Return [X, Y] of the center of cell containing provided text 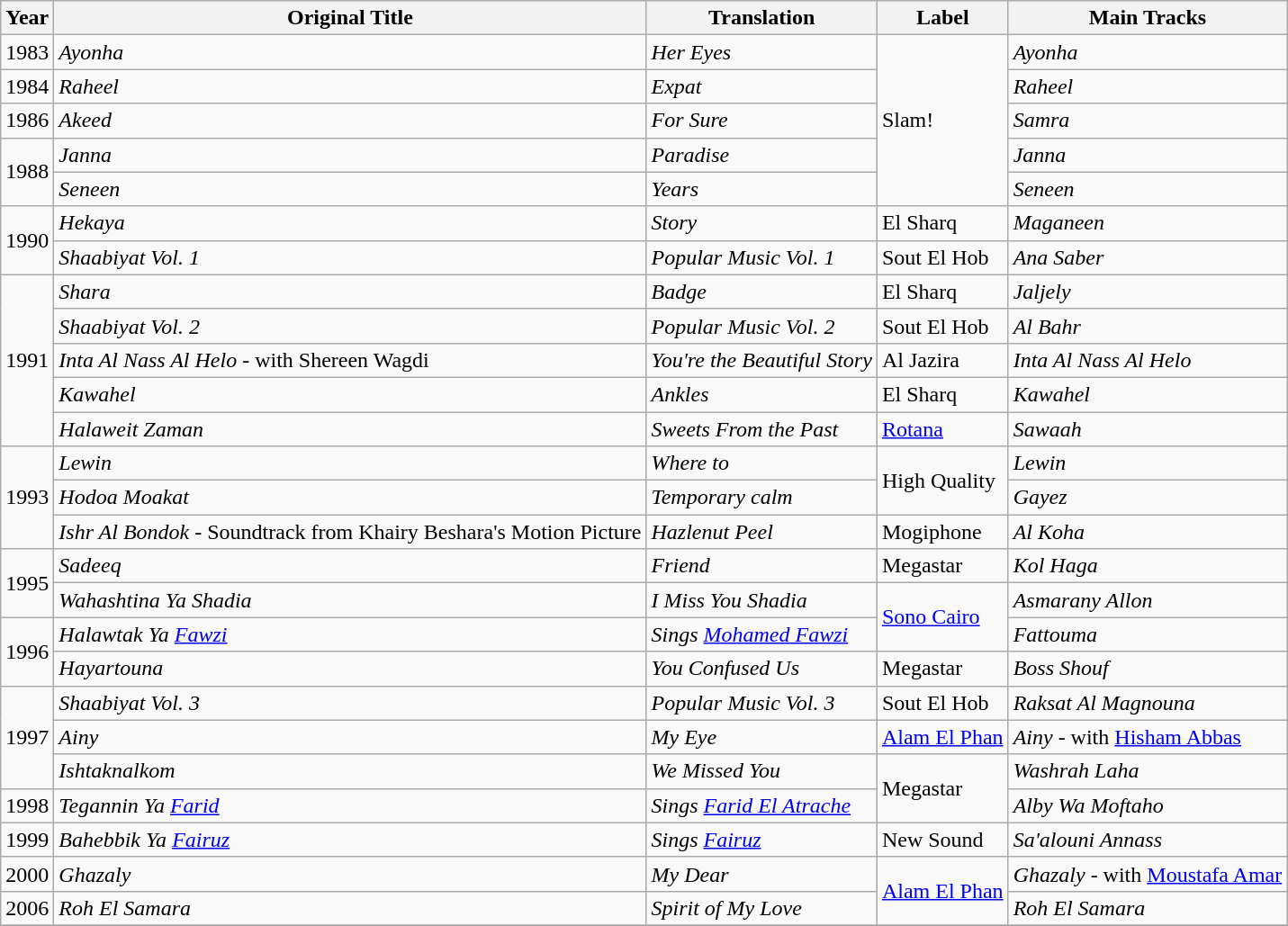
Al Koha [1148, 532]
Hayartouna [350, 669]
Main Tracks [1148, 18]
1991 [27, 360]
My Eye [761, 737]
Label [942, 18]
Kol Haga [1148, 566]
Halaweit Zaman [350, 429]
Sweets From the Past [761, 429]
1996 [27, 652]
Years [761, 189]
Story [761, 223]
Her Eyes [761, 52]
Badge [761, 292]
1988 [27, 172]
New Sound [942, 840]
Inta Al Nass Al Helo - with Shereen Wagdi [350, 360]
Popular Music Vol. 3 [761, 703]
Mogiphone [942, 532]
High Quality [942, 481]
1998 [27, 805]
Sings Mohamed Fawzi [761, 634]
Samra [1148, 121]
1984 [27, 86]
Original Title [350, 18]
Sono Cairo [942, 617]
Hekaya [350, 223]
Shaabiyat Vol. 1 [350, 257]
Ishr Al Bondok - Soundtrack from Khairy Beshara's Motion Picture [350, 532]
Year [27, 18]
Sings Farid El Atrache [761, 805]
2000 [27, 874]
1999 [27, 840]
Ankles [761, 394]
2006 [27, 908]
Slam! [942, 121]
Where to [761, 463]
Sa'alouni Annass [1148, 840]
1993 [27, 498]
Sawaah [1148, 429]
Maganeen [1148, 223]
1983 [27, 52]
Sings Fairuz [761, 840]
Shaabiyat Vol. 3 [350, 703]
Hazlenut Peel [761, 532]
Shara [350, 292]
Alby Wa Moftaho [1148, 805]
We Missed You [761, 771]
Translation [761, 18]
Shaabiyat Vol. 2 [350, 326]
Tegannin Ya Farid [350, 805]
1997 [27, 737]
Ghazaly - with Moustafa Amar [1148, 874]
Fattouma [1148, 634]
For Sure [761, 121]
Bahebbik Ya Fairuz [350, 840]
Rotana [942, 429]
Friend [761, 566]
Washrah Laha [1148, 771]
Ishtaknalkom [350, 771]
Boss Shouf [1148, 669]
Raksat Al Magnouna [1148, 703]
Al Jazira [942, 360]
Asmarany Allon [1148, 600]
1995 [27, 583]
Gayez [1148, 498]
Akeed [350, 121]
Popular Music Vol. 2 [761, 326]
1986 [27, 121]
Jaljely [1148, 292]
Inta Al Nass Al Helo [1148, 360]
Paradise [761, 155]
Wahashtina Ya Shadia [350, 600]
Hodoa Moakat [350, 498]
1990 [27, 240]
Spirit of My Love [761, 908]
You're the Beautiful Story [761, 360]
Ainy [350, 737]
Ainy - with Hisham Abbas [1148, 737]
Ana Saber [1148, 257]
Al Bahr [1148, 326]
Ghazaly [350, 874]
I Miss You Shadia [761, 600]
Expat [761, 86]
You Confused Us [761, 669]
Temporary calm [761, 498]
My Dear [761, 874]
Halawtak Ya Fawzi [350, 634]
Sadeeq [350, 566]
Popular Music Vol. 1 [761, 257]
